Return [x, y] of the center of cell containing provided text 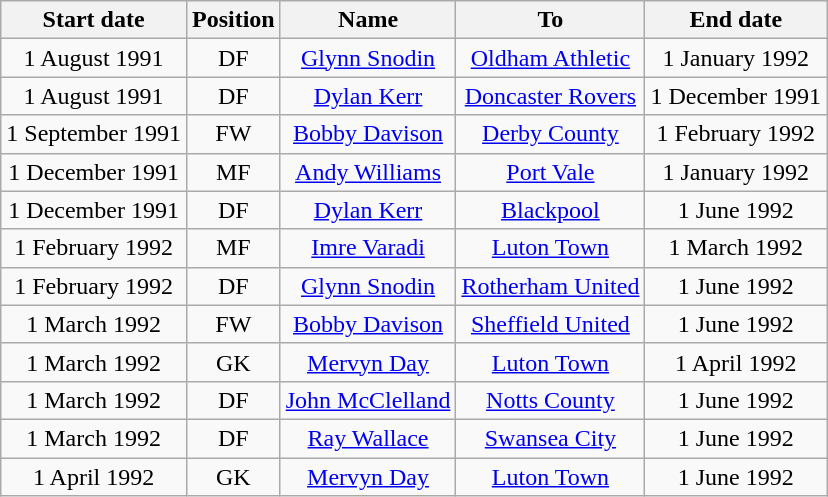
Derby County [550, 134]
Oldham Athletic [550, 58]
End date [736, 20]
Sheffield United [550, 324]
Notts County [550, 400]
Imre Varadi [368, 248]
Ray Wallace [368, 438]
1 September 1991 [94, 134]
Start date [94, 20]
Swansea City [550, 438]
Position [233, 20]
Doncaster Rovers [550, 96]
John McClelland [368, 400]
Andy Williams [368, 172]
Rotherham United [550, 286]
Port Vale [550, 172]
Blackpool [550, 210]
Name [368, 20]
To [550, 20]
